Locate the cell with the specified text and output its [x, y] center coordinate. 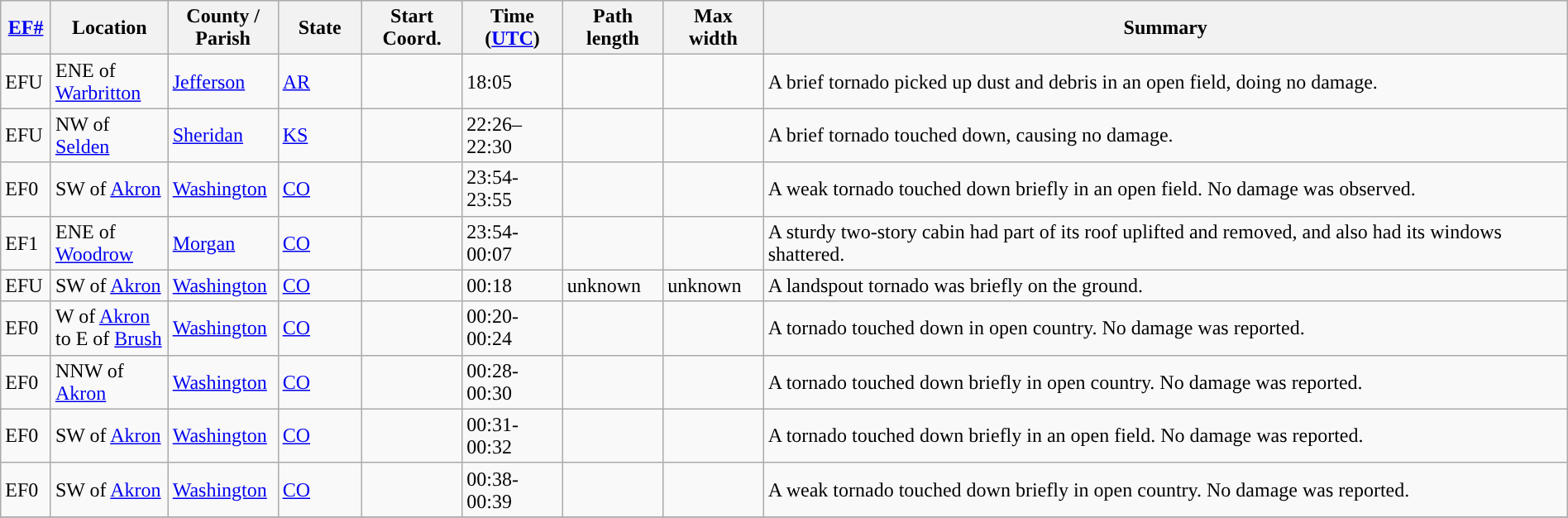
18:05 [513, 81]
A weak tornado touched down briefly in an open field. No damage was observed. [1165, 189]
A landspout tornado was briefly on the ground. [1165, 285]
Max width [713, 28]
00:28-00:30 [513, 382]
23:54-00:07 [513, 243]
ENE of Woodrow [109, 243]
NW of Selden [109, 136]
A brief tornado picked up dust and debris in an open field, doing no damage. [1165, 81]
Jefferson [223, 81]
Path length [612, 28]
W of Akron to E of Brush [109, 328]
Morgan [223, 243]
KS [319, 136]
EF1 [26, 243]
EF# [26, 28]
A sturdy two-story cabin had part of its roof uplifted and removed, and also had its windows shattered. [1165, 243]
A weak tornado touched down briefly in open country. No damage was reported. [1165, 490]
00:18 [513, 285]
Start Coord. [412, 28]
State [319, 28]
00:38-00:39 [513, 490]
Location [109, 28]
A tornado touched down briefly in an open field. No damage was reported. [1165, 435]
NNW of Akron [109, 382]
22:26–22:30 [513, 136]
23:54-23:55 [513, 189]
Summary [1165, 28]
Time (UTC) [513, 28]
00:31-00:32 [513, 435]
AR [319, 81]
County / Parish [223, 28]
A tornado touched down in open country. No damage was reported. [1165, 328]
A brief tornado touched down, causing no damage. [1165, 136]
ENE of Warbritton [109, 81]
A tornado touched down briefly in open country. No damage was reported. [1165, 382]
00:20-00:24 [513, 328]
Sheridan [223, 136]
